Identify which cell holds the provided text, then report its [x, y] central coordinate. 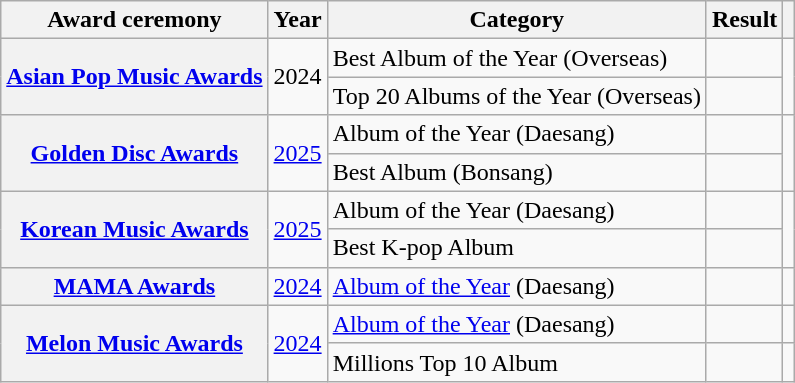
Korean Music Awards [134, 229]
Year [298, 20]
Result [744, 20]
Asian Pop Music Awards [134, 77]
Best Album of the Year (Overseas) [516, 58]
Best Album (Bonsang) [516, 172]
Best K-pop Album [516, 248]
Award ceremony [134, 20]
MAMA Awards [134, 286]
Top 20 Albums of the Year (Overseas) [516, 96]
Millions Top 10 Album [516, 362]
Melon Music Awards [134, 343]
Category [516, 20]
Golden Disc Awards [134, 153]
